Scan for the cell matching the given text and deliver its [X, Y] coordinate at center. 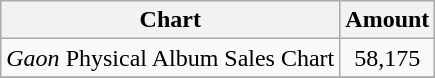
58,175 [388, 58]
Gaon Physical Album Sales Chart [170, 58]
Amount [388, 20]
Chart [170, 20]
